Search for the cell housing the specified text and yield its (x, y) center coordinate. 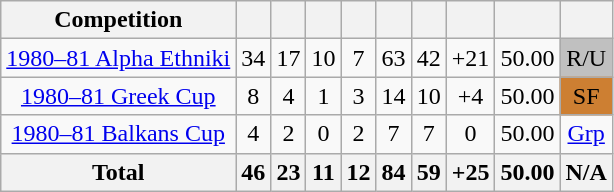
11 (324, 172)
R/U (586, 58)
Total (118, 172)
1980–81 Alpha Ethniki (118, 58)
1 (324, 96)
12 (358, 172)
59 (428, 172)
3 (358, 96)
SF (586, 96)
1980–81 Greek Cup (118, 96)
Grp (586, 134)
46 (254, 172)
1980–81 Balkans Cup (118, 134)
34 (254, 58)
14 (394, 96)
63 (394, 58)
42 (428, 58)
N/A (586, 172)
Competition (118, 20)
84 (394, 172)
17 (288, 58)
+4 (470, 96)
8 (254, 96)
+21 (470, 58)
23 (288, 172)
+25 (470, 172)
